Return [X, Y] of the center of cell containing provided text 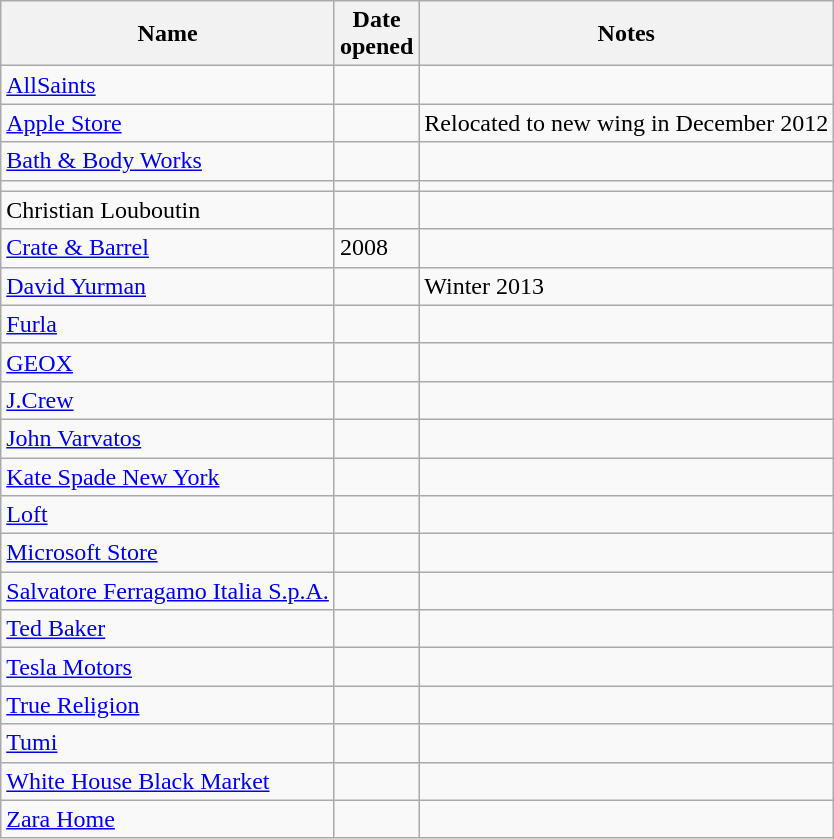
Kate Spade New York [168, 477]
J.Crew [168, 400]
GEOX [168, 362]
Microsoft Store [168, 553]
Crate & Barrel [168, 248]
AllSaints [168, 85]
2008 [376, 248]
White House Black Market [168, 781]
Zara Home [168, 819]
Dateopened [376, 34]
Winter 2013 [626, 286]
Loft [168, 515]
Apple Store [168, 123]
Furla [168, 324]
Christian Louboutin [168, 210]
Ted Baker [168, 629]
True Religion [168, 705]
Notes [626, 34]
John Varvatos [168, 438]
David Yurman [168, 286]
Tesla Motors [168, 667]
Relocated to new wing in December 2012 [626, 123]
Tumi [168, 743]
Salvatore Ferragamo Italia S.p.A. [168, 591]
Name [168, 34]
Bath & Body Works [168, 161]
